Determine the [x, y] coordinate at the center of the cell enclosing the given text.  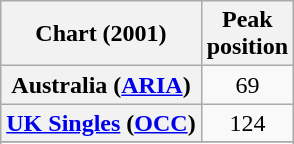
Australia (ARIA) [101, 85]
Peakposition [247, 34]
69 [247, 85]
Chart (2001) [101, 34]
124 [247, 123]
UK Singles (OCC) [101, 123]
